Detect which cell encompasses the target text, then output its [X, Y] center coordinate. 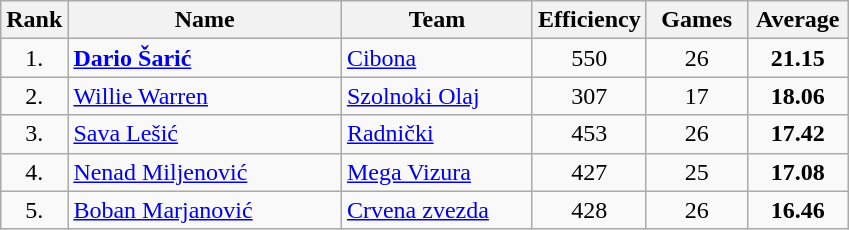
17.42 [798, 134]
3. [34, 134]
Games [696, 20]
Dario Šarić [205, 58]
Cibona [436, 58]
17 [696, 96]
428 [589, 210]
Radnički [436, 134]
2. [34, 96]
16.46 [798, 210]
Team [436, 20]
1. [34, 58]
17.08 [798, 172]
Rank [34, 20]
18.06 [798, 96]
4. [34, 172]
Nenad Miljenović [205, 172]
307 [589, 96]
453 [589, 134]
Crvena zvezda [436, 210]
Sava Lešić [205, 134]
5. [34, 210]
25 [696, 172]
Szolnoki Olaj [436, 96]
Boban Marjanović [205, 210]
21.15 [798, 58]
Mega Vizura [436, 172]
Name [205, 20]
427 [589, 172]
Average [798, 20]
Efficiency [589, 20]
Willie Warren [205, 96]
550 [589, 58]
